Return the [x, y] coordinate for the center point of the cell that contains the specified text.  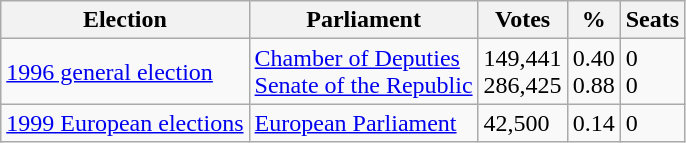
00 [652, 72]
European Parliament [364, 123]
1996 general election [125, 72]
% [594, 20]
1999 European elections [125, 123]
42,500 [522, 123]
Parliament [364, 20]
0 [652, 123]
Chamber of DeputiesSenate of the Republic [364, 72]
Votes [522, 20]
0.400.88 [594, 72]
149,441286,425 [522, 72]
Election [125, 20]
Seats [652, 20]
0.14 [594, 123]
